Detect which cell encompasses the target text, then output its [x, y] center coordinate. 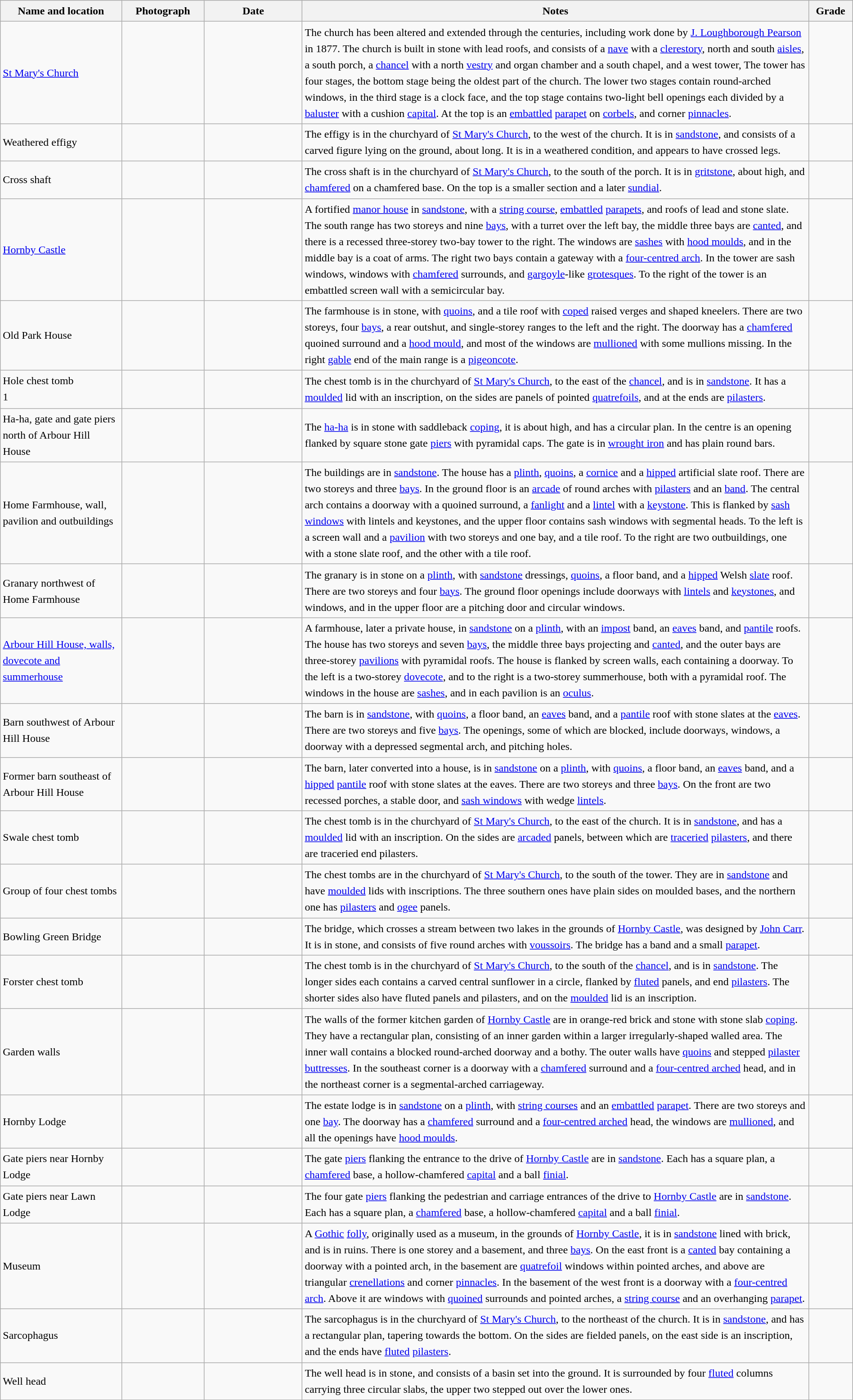
Former barn southeast of Arbour Hill House [61, 784]
Old Park House [61, 336]
Notes [555, 11]
Sarcophagus [61, 1336]
Granary northwest of Home Farmhouse [61, 591]
St Mary's Church [61, 73]
Hole chest tomb1 [61, 390]
Garden walls [61, 1052]
Hornby Lodge [61, 1121]
Forster chest tomb [61, 982]
Name and location [61, 11]
Bowling Green Bridge [61, 937]
Barn southwest of Arbour Hill House [61, 731]
Grade [831, 11]
Swale chest tomb [61, 838]
Home Farmhouse, wall, pavilion and outbuildings [61, 513]
Gate piers near Lawn Lodge [61, 1205]
Date [253, 11]
Weathered effigy [61, 142]
Arbour Hill House, walls, dovecote and summerhouse [61, 660]
Well head [61, 1381]
Cross shaft [61, 180]
Hornby Castle [61, 249]
Gate piers near Hornby Lodge [61, 1167]
Group of four chest tombs [61, 891]
Photograph [163, 11]
Museum [61, 1266]
Ha-ha, gate and gate piers north of Arbour Hill House [61, 435]
